Detect which cell encompasses the target text, then output its (x, y) center coordinate. 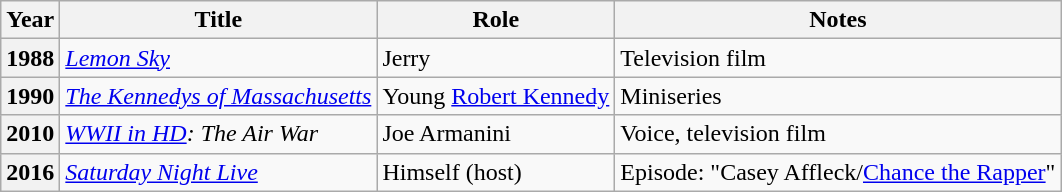
Television film (838, 58)
Joe Armanini (496, 134)
The Kennedys of Massachusetts (218, 96)
Notes (838, 20)
1990 (30, 96)
Role (496, 20)
Saturday Night Live (218, 172)
Himself (host) (496, 172)
Year (30, 20)
2010 (30, 134)
Lemon Sky (218, 58)
1988 (30, 58)
Young Robert Kennedy (496, 96)
Miniseries (838, 96)
Title (218, 20)
2016 (30, 172)
Voice, television film (838, 134)
Episode: "Casey Affleck/Chance the Rapper" (838, 172)
WWII in HD: The Air War (218, 134)
Jerry (496, 58)
